Determine the (X, Y) coordinate at the center of the cell enclosing the given text.  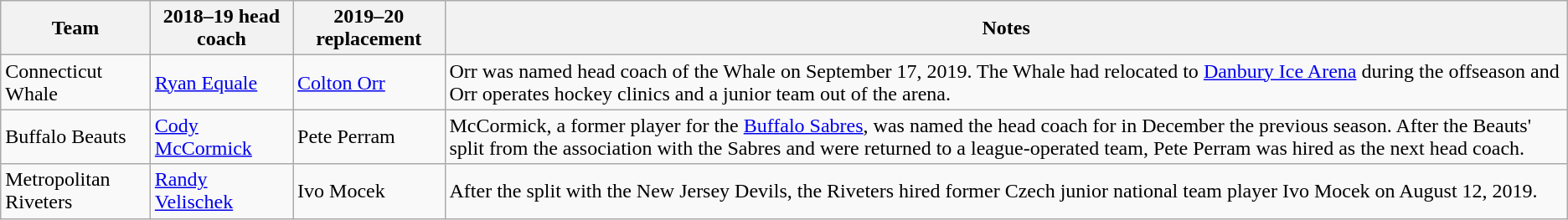
Buffalo Beauts (75, 137)
Ryan Equale (221, 82)
Randy Velischek (221, 191)
Metropolitan Riveters (75, 191)
Cody McCormick (221, 137)
Colton Orr (369, 82)
Pete Perram (369, 137)
After the split with the New Jersey Devils, the Riveters hired former Czech junior national team player Ivo Mocek on August 12, 2019. (1006, 191)
2019–20 replacement (369, 28)
Team (75, 28)
2018–19 head coach (221, 28)
Connecticut Whale (75, 82)
Ivo Mocek (369, 191)
Notes (1006, 28)
